Locate the cell with the specified text and output its [X, Y] center coordinate. 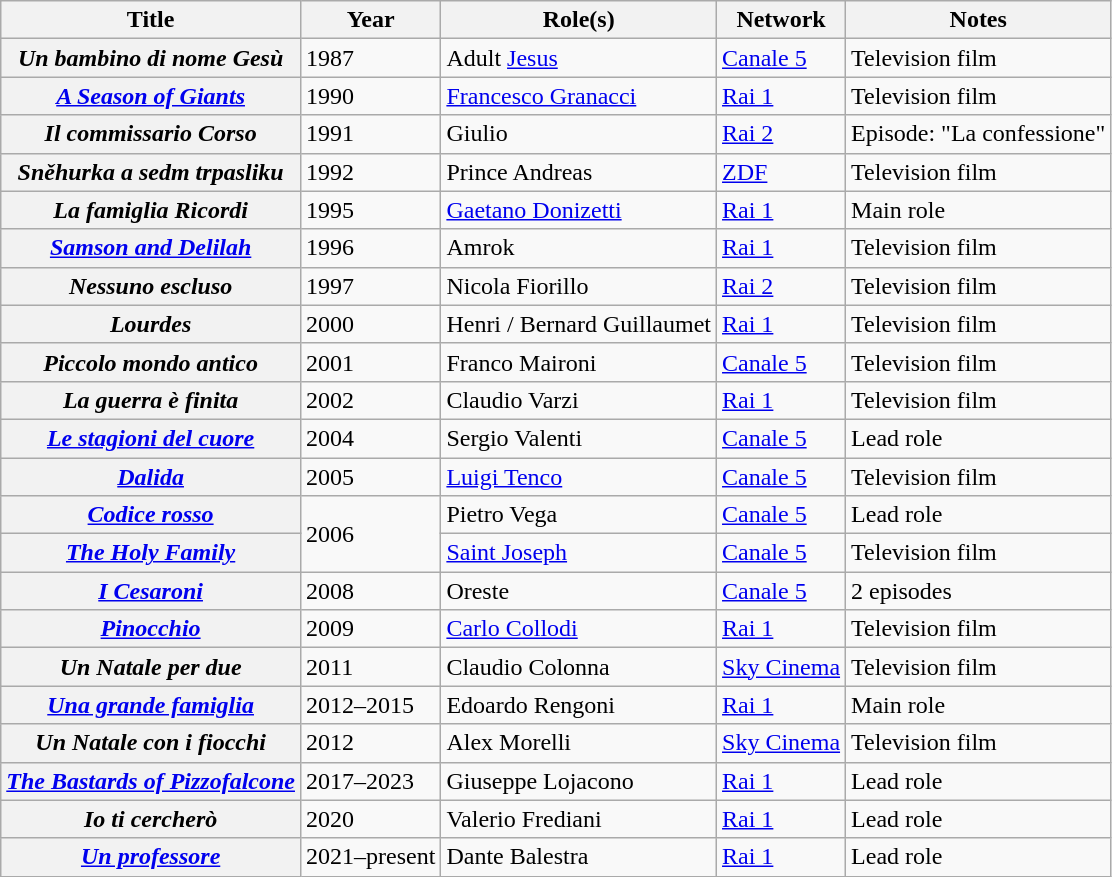
Il commissario Corso [151, 134]
Oreste [579, 591]
2004 [370, 438]
Amrok [579, 248]
Pinocchio [151, 629]
Un professore [151, 857]
2017–2023 [370, 781]
2012–2015 [370, 705]
Alex Morelli [579, 743]
2020 [370, 819]
Le stagioni del cuore [151, 438]
Network [782, 20]
Notes [978, 20]
ZDF [782, 172]
Title [151, 20]
A Season of Giants [151, 96]
Codice rosso [151, 515]
1997 [370, 286]
1996 [370, 248]
2012 [370, 743]
La famiglia Ricordi [151, 210]
2006 [370, 534]
2002 [370, 400]
2011 [370, 667]
Claudio Varzi [579, 400]
Francesco Granacci [579, 96]
Un bambino di nome Gesù [151, 58]
Year [370, 20]
Piccolo mondo antico [151, 362]
Una grande famiglia [151, 705]
Nessuno escluso [151, 286]
Pietro Vega [579, 515]
Sněhurka a sedm trpasliku [151, 172]
1992 [370, 172]
The Bastards of Pizzofalcone [151, 781]
Role(s) [579, 20]
Henri / Bernard Guillaumet [579, 324]
2021–present [370, 857]
1990 [370, 96]
Un Natale per due [151, 667]
Saint Joseph [579, 553]
Edoardo Rengoni [579, 705]
Sergio Valenti [579, 438]
1995 [370, 210]
2000 [370, 324]
Un Natale con i fiocchi [151, 743]
Samson and Delilah [151, 248]
The Holy Family [151, 553]
2009 [370, 629]
Lourdes [151, 324]
Dante Balestra [579, 857]
Franco Maironi [579, 362]
2 episodes [978, 591]
2008 [370, 591]
Giuseppe Lojacono [579, 781]
2001 [370, 362]
Episode: "La confessione" [978, 134]
Giulio [579, 134]
Valerio Frediani [579, 819]
Gaetano Donizetti [579, 210]
Adult Jesus [579, 58]
Io ti cercherò [151, 819]
1987 [370, 58]
Luigi Tenco [579, 477]
Nicola Fiorillo [579, 286]
I Cesaroni [151, 591]
Prince Andreas [579, 172]
1991 [370, 134]
Carlo Collodi [579, 629]
La guerra è finita [151, 400]
Claudio Colonna [579, 667]
2005 [370, 477]
Dalida [151, 477]
